From the cell containing the given text, extract its center point as (X, Y) coordinate. 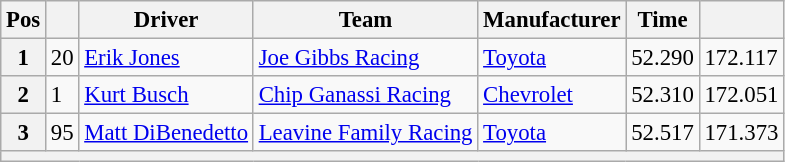
2 (24, 95)
95 (62, 133)
52.517 (662, 133)
172.051 (742, 95)
Joe Gibbs Racing (365, 58)
Leavine Family Racing (365, 133)
Manufacturer (552, 20)
Chip Ganassi Racing (365, 95)
171.373 (742, 133)
Erik Jones (166, 58)
20 (62, 58)
Team (365, 20)
Chevrolet (552, 95)
172.117 (742, 58)
Time (662, 20)
Kurt Busch (166, 95)
Pos (24, 20)
52.310 (662, 95)
Matt DiBenedetto (166, 133)
Driver (166, 20)
3 (24, 133)
52.290 (662, 58)
